Return (x, y) of the center of cell containing provided text 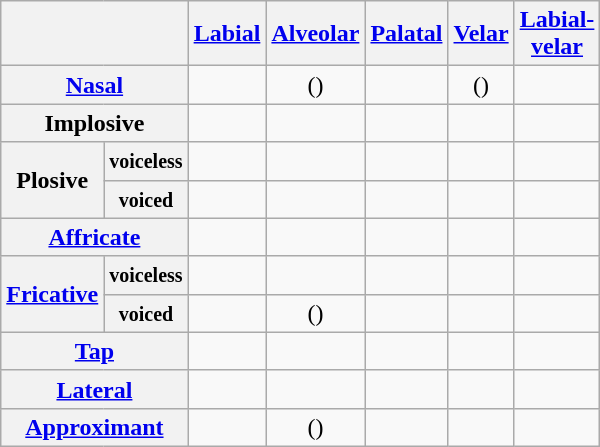
Approximant (94, 427)
Plosive (52, 180)
Alveolar (316, 34)
Tap (94, 351)
Labial-velar (557, 34)
Palatal (406, 34)
Labial (227, 34)
Fricative (52, 294)
Implosive (94, 123)
Affricate (94, 237)
Velar (481, 34)
Lateral (94, 389)
Nasal (94, 85)
